Output the (x, y) coordinate of the center of the cell containing the given text.  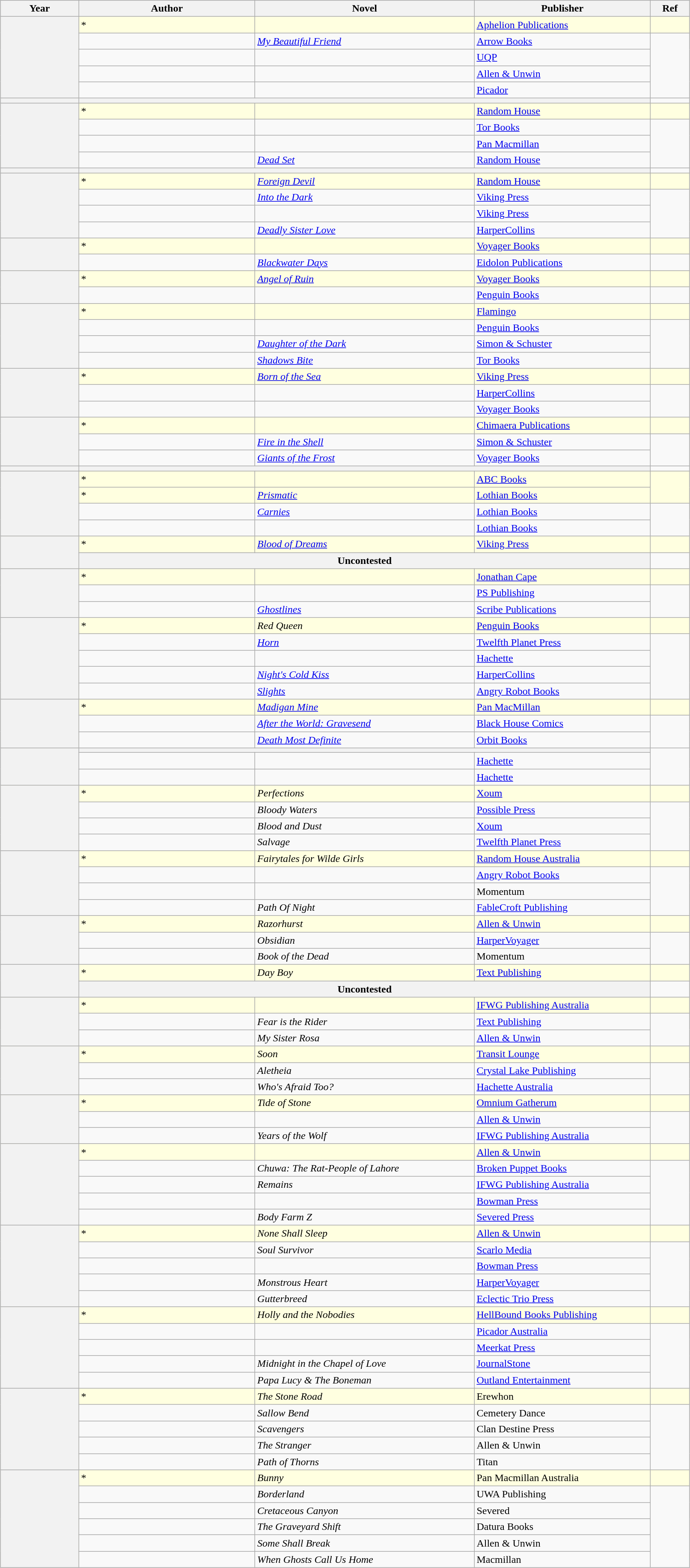
Scavengers (365, 1429)
Chimaera Publications (562, 425)
Salvage (365, 842)
Ref (670, 9)
Possible Press (562, 810)
Picador (562, 90)
Dead Set (365, 160)
Aletheia (365, 1070)
Crystal Lake Publishing (562, 1070)
Midnight in the Chapel of Love (365, 1364)
Body Farm Z (365, 1217)
Sallow Bend (365, 1413)
Black House Comics (562, 724)
Path of Thorns (365, 1461)
Razorhurst (365, 924)
Scribe Publications (562, 609)
Bloody Waters (365, 810)
Years of the Wolf (365, 1136)
Giants of the Frost (365, 458)
Pan Macmillan Australia (562, 1478)
Year (39, 9)
Cemetery Dance (562, 1413)
Pan MacMillan (562, 707)
Flamingo (562, 311)
Death Most Definite (365, 740)
My Sister Rosa (365, 1038)
Ghostlines (365, 609)
Red Queen (365, 626)
Chuwa: The Rat-People of Lahore (365, 1168)
HellBound Books Publishing (562, 1315)
The Graveyard Shift (365, 1527)
Monstrous Heart (365, 1282)
Clan Destine Press (562, 1429)
Horn (365, 642)
FableCroft Publishing (562, 907)
Fear is the Rider (365, 1022)
Transit Lounge (562, 1054)
ABC Books (562, 479)
Random House Australia (562, 859)
Fairytales for Wilde Girls (365, 859)
Erewhon (562, 1396)
Tide of Stone (365, 1103)
Eclectic Trio Press (562, 1299)
Picador Australia (562, 1331)
None Shall Sleep (365, 1234)
Remains (365, 1184)
Night's Cold Kiss (365, 674)
Day Boy (365, 973)
Blood and Dust (365, 826)
Pan Macmillan (562, 143)
Prismatic (365, 495)
Daughter of the Dark (365, 344)
My Beautiful Friend (365, 41)
Bunny (365, 1478)
Outland Entertainment (562, 1380)
Soon (365, 1054)
Holly and the Nobodies (365, 1315)
Cretaceous Canyon (365, 1511)
Publisher (562, 9)
Aphelion Publications (562, 25)
Book of the Dead (365, 957)
Scarlo Media (562, 1250)
The Stranger (365, 1445)
Meerkat Press (562, 1347)
Macmillan (562, 1559)
Deadly Sister Love (365, 230)
Some Shall Break (365, 1543)
Who's Afraid Too? (365, 1087)
Severed Press (562, 1217)
Datura Books (562, 1527)
Soul Survivor (365, 1250)
Fire in the Shell (365, 441)
UQP (562, 57)
JournalStone (562, 1364)
After the World: Gravesend (365, 724)
Gutterbreed (365, 1299)
Blackwater Days (365, 262)
Eidolon Publications (562, 262)
Jonathan Cape (562, 577)
UWA Publishing (562, 1494)
Slights (365, 691)
Orbit Books (562, 740)
Into the Dark (365, 197)
The Stone Road (365, 1396)
Papa Lucy & The Boneman (365, 1380)
Severed (562, 1511)
PS Publishing (562, 593)
Carnies (365, 512)
Novel (365, 9)
Blood of Dreams (365, 544)
Arrow Books (562, 41)
Author (167, 9)
When Ghosts Call Us Home (365, 1559)
Titan (562, 1461)
Hachette Australia (562, 1087)
Borderland (365, 1494)
Madigan Mine (365, 707)
Born of the Sea (365, 376)
Shadows Bite (365, 360)
Omnium Gatherum (562, 1103)
Broken Puppet Books (562, 1168)
Angel of Ruin (365, 279)
Obsidian (365, 940)
Perfections (365, 793)
Foreign Devil (365, 181)
Path Of Night (365, 907)
